For the text-containing cell, return its midpoint in [x, y] coordinate format. 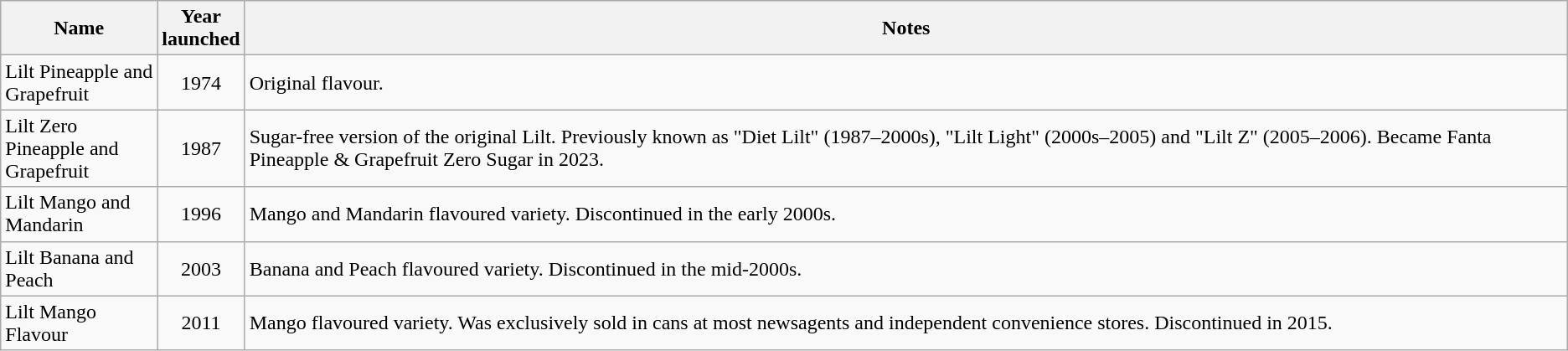
Lilt Banana and Peach [79, 268]
2003 [201, 268]
Lilt Zero Pineapple and Grapefruit [79, 148]
1974 [201, 82]
Notes [906, 28]
Mango flavoured variety. Was exclusively sold in cans at most newsagents and independent convenience stores. Discontinued in 2015. [906, 323]
1987 [201, 148]
Yearlaunched [201, 28]
Mango and Mandarin flavoured variety. Discontinued in the early 2000s. [906, 214]
1996 [201, 214]
Name [79, 28]
Banana and Peach flavoured variety. Discontinued in the mid-2000s. [906, 268]
Lilt Pineapple and Grapefruit [79, 82]
Lilt Mango and Mandarin [79, 214]
Lilt Mango Flavour [79, 323]
2011 [201, 323]
Original flavour. [906, 82]
